Return the (X, Y) coordinate for the center point of the cell that contains the specified text.  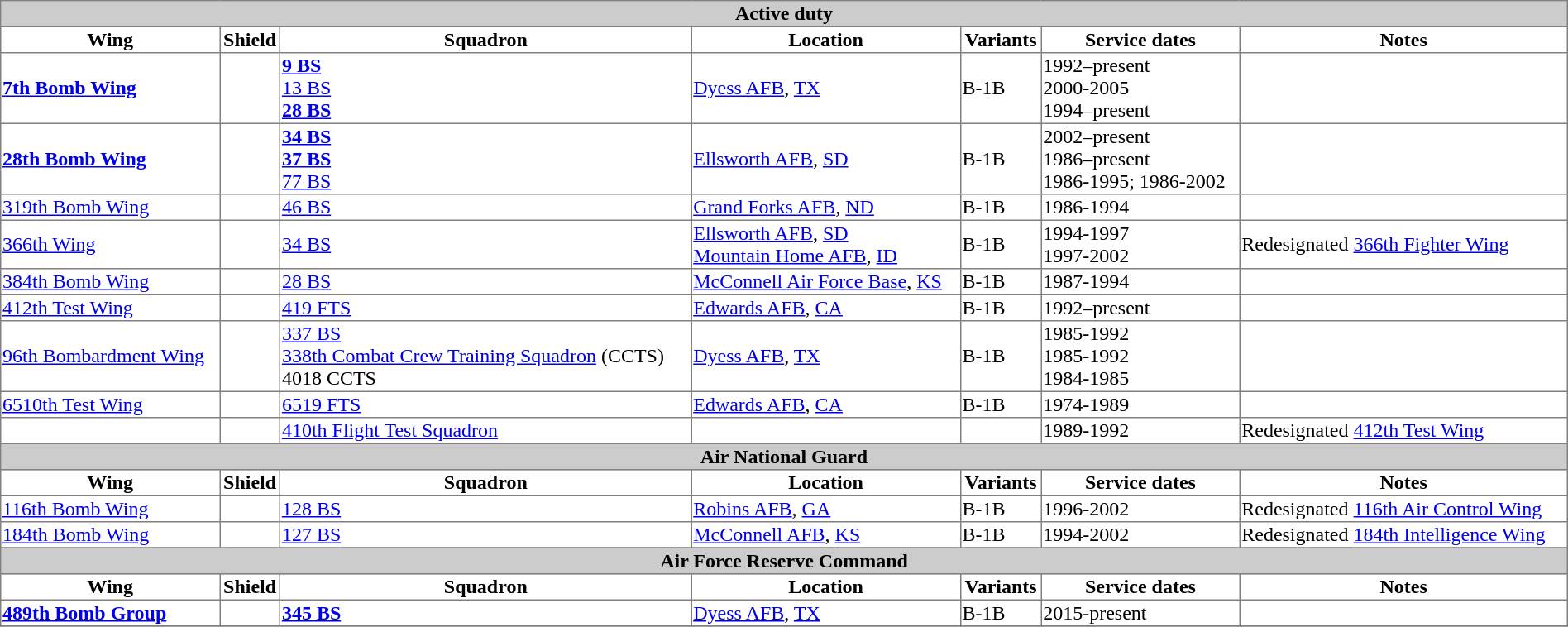
412th Test Wing (111, 308)
28 BS (486, 282)
Redesignated 412th Test Wing (1403, 431)
1987-1994 (1140, 282)
384th Bomb Wing (111, 282)
7th Bomb Wing (111, 89)
410th Flight Test Squadron (486, 431)
Grand Forks AFB, ND (825, 208)
34 BS37 BS77 BS (486, 159)
34 BS (486, 244)
419 FTS (486, 308)
6519 FTS (486, 404)
319th Bomb Wing (111, 208)
Redesignated 116th Air Control Wing (1403, 509)
Ellsworth AFB, SD (825, 159)
1989-1992 (1140, 431)
337 BS338th Combat Crew Training Squadron (CCTS)4018 CCTS (486, 357)
1985-1992 1985-1992 1984-1985 (1140, 357)
489th Bomb Group (111, 613)
Redesignated 184th Intelligence Wing (1403, 535)
1992–present (1140, 308)
Active duty (784, 14)
1986-1994 (1140, 208)
128 BS (486, 509)
Air Force Reserve Command (784, 561)
Redesignated 366th Fighter Wing (1403, 244)
Robins AFB, GA (825, 509)
345 BS (486, 613)
1996-2002 (1140, 509)
46 BS (486, 208)
28th Bomb Wing (111, 159)
2015-present (1140, 613)
366th Wing (111, 244)
2002–present1986–present1986-1995; 1986-2002 (1140, 159)
1994-1997 1997-2002 (1140, 244)
1992–present 2000-2005 1994–present (1140, 89)
McConnell AFB, KS (825, 535)
96th Bombardment Wing (111, 357)
6510th Test Wing (111, 404)
1994-2002 (1140, 535)
1974-1989 (1140, 404)
9 BS13 BS28 BS (486, 89)
116th Bomb Wing (111, 509)
Ellsworth AFB, SDMountain Home AFB, ID (825, 244)
Air National Guard (784, 457)
127 BS (486, 535)
McConnell Air Force Base, KS (825, 282)
184th Bomb Wing (111, 535)
